Extract the (X, Y) coordinate from the center of the cell holding the provided text.  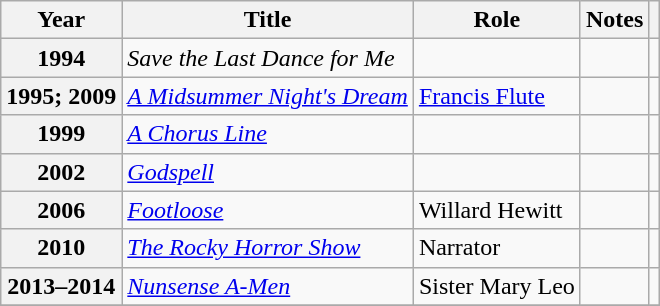
Footloose (268, 210)
Save the Last Dance for Me (268, 58)
A Midsummer Night's Dream (268, 96)
Nunsense A-Men (268, 286)
2010 (62, 248)
A Chorus Line (268, 134)
2006 (62, 210)
1995; 2009 (62, 96)
Francis Flute (496, 96)
Role (496, 20)
Year (62, 20)
Narrator (496, 248)
1999 (62, 134)
1994 (62, 58)
The Rocky Horror Show (268, 248)
Willard Hewitt (496, 210)
2013–2014 (62, 286)
Notes (614, 20)
Sister Mary Leo (496, 286)
Godspell (268, 172)
Title (268, 20)
2002 (62, 172)
